From the cell containing the given text, extract its center point as [X, Y] coordinate. 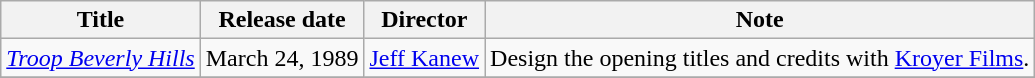
Jeff Kanew [424, 58]
Release date [282, 20]
Design the opening titles and credits with Kroyer Films. [760, 58]
Title [101, 20]
Director [424, 20]
Troop Beverly Hills [101, 58]
Note [760, 20]
March 24, 1989 [282, 58]
